Return the [x, y] coordinate for the center point of the cell that contains the specified text.  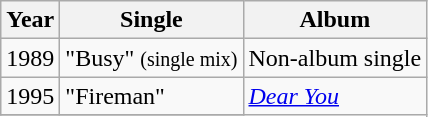
Year [30, 20]
Single [152, 20]
1989 [30, 58]
Album [335, 20]
"Busy" (single mix) [152, 58]
Dear You [335, 96]
Non-album single [335, 58]
"Fireman" [152, 96]
1995 [30, 96]
